Pinpoint the cell where the given text exists, returning its (x, y) midpoint coordinate. 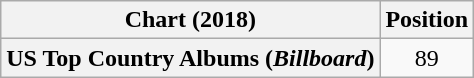
US Top Country Albums (Billboard) (190, 58)
Chart (2018) (190, 20)
Position (427, 20)
89 (427, 58)
